Search for the cell housing the specified text and yield its [x, y] center coordinate. 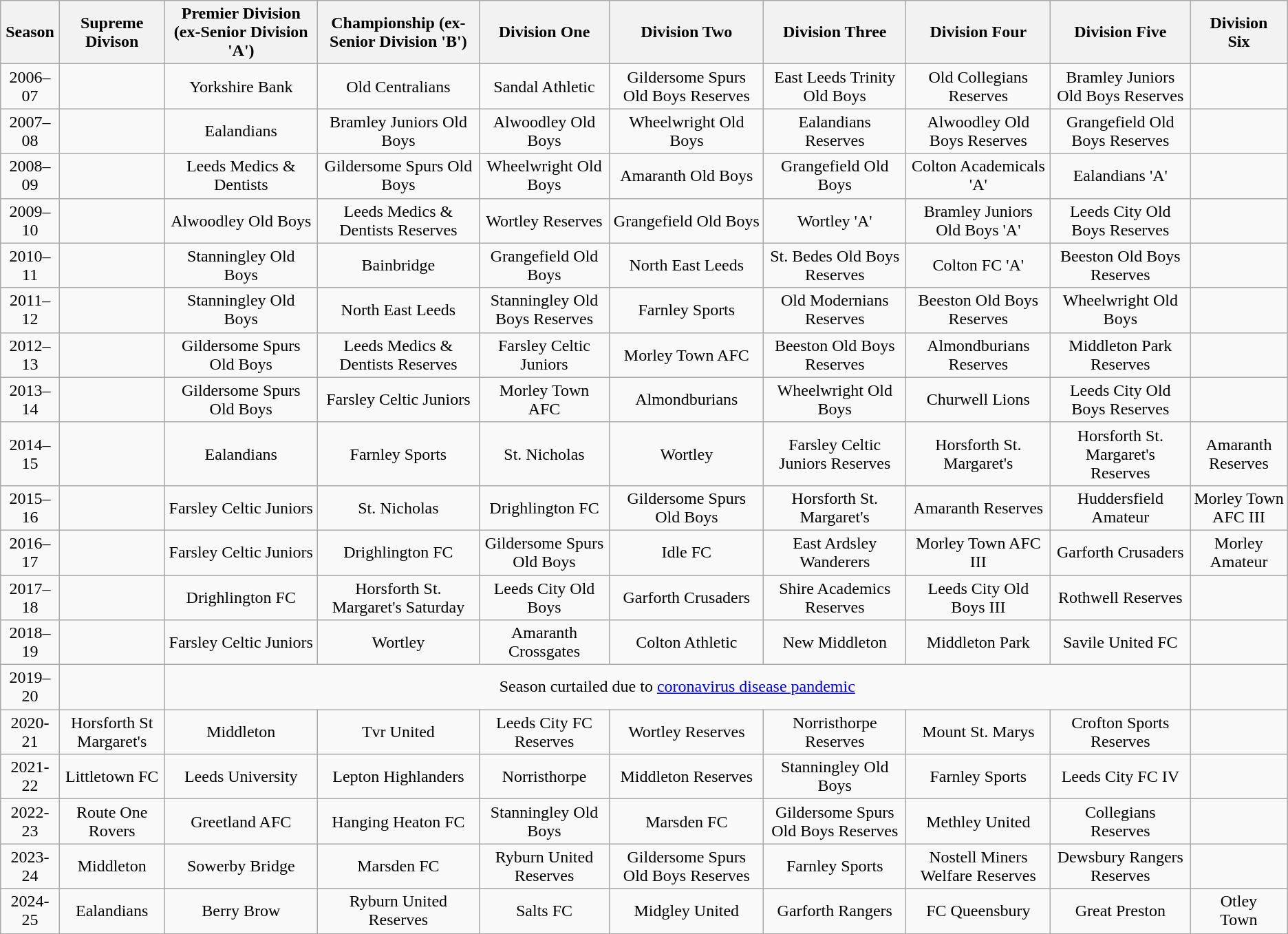
2016–17 [30, 552]
Nostell Miners Welfare Reserves [978, 866]
Old Centralians [398, 87]
2015–16 [30, 508]
Colton Academicals 'A' [978, 176]
Horsforth St. Margaret's Reserves [1120, 454]
Horsforth St. Margaret's Saturday [398, 597]
Farsley Celtic Juniors Reserves [835, 454]
Norristhorpe [544, 776]
Rothwell Reserves [1120, 597]
Tvr United [398, 732]
Greetland AFC [241, 822]
Leeds City FC IV [1120, 776]
2017–18 [30, 597]
New Middleton [835, 643]
Route One Rovers [111, 822]
2012–13 [30, 355]
Colton Athletic [687, 643]
2013–14 [30, 399]
Middleton Park Reserves [1120, 355]
2014–15 [30, 454]
Methley United [978, 822]
Idle FC [687, 552]
2019–20 [30, 687]
2009–10 [30, 220]
2021-22 [30, 776]
Great Preston [1120, 911]
OtleyTown [1239, 911]
Amaranth Crossgates [544, 643]
Mount St. Marys [978, 732]
Shire Academics Reserves [835, 597]
2020-21 [30, 732]
Horsforth St Margaret's [111, 732]
Division Two [687, 32]
Wortley 'A' [835, 220]
Almondburians Reserves [978, 355]
Colton FC 'A' [978, 266]
Yorkshire Bank [241, 87]
Championship (ex-Senior Division 'B') [398, 32]
2006–07 [30, 87]
Division One [544, 32]
2010–11 [30, 266]
Division Three [835, 32]
Middleton Park [978, 643]
Division Five [1120, 32]
Old Modernians Reserves [835, 310]
Savile United FC [1120, 643]
Berry Brow [241, 911]
Ealandians Reserves [835, 131]
Norristhorpe Reserves [835, 732]
Sowerby Bridge [241, 866]
Dewsbury Rangers Reserves [1120, 866]
Middleton Reserves [687, 776]
Midgley United [687, 911]
Bramley Juniors Old Boys Reserves [1120, 87]
Season [30, 32]
Supreme Divison [111, 32]
Amaranth Old Boys [687, 176]
Leeds City FC Reserves [544, 732]
2024-25 [30, 911]
Salts FC [544, 911]
Garforth Rangers [835, 911]
Bramley Juniors Old Boys [398, 131]
Crofton Sports Reserves [1120, 732]
Littletown FC [111, 776]
2007–08 [30, 131]
Leeds University [241, 776]
Leeds City Old Boys III [978, 597]
Bainbridge [398, 266]
FC Queensbury [978, 911]
Churwell Lions [978, 399]
Stanningley Old Boys Reserves [544, 310]
Leeds Medics & Dentists [241, 176]
Hanging Heaton FC [398, 822]
Morley Amateur [1239, 552]
Lepton Highlanders [398, 776]
Leeds City Old Boys [544, 597]
Grangefield Old Boys Reserves [1120, 131]
2023-24 [30, 866]
Ealandians 'A' [1120, 176]
Alwoodley Old Boys Reserves [978, 131]
DivisionSix [1239, 32]
2022-23 [30, 822]
Season curtailed due to coronavirus disease pandemic [677, 687]
Premier Division (ex-Senior Division 'A') [241, 32]
Division Four [978, 32]
East Leeds Trinity Old Boys [835, 87]
St. Bedes Old Boys Reserves [835, 266]
Sandal Athletic [544, 87]
Bramley Juniors Old Boys 'A' [978, 220]
Old Collegians Reserves [978, 87]
Almondburians [687, 399]
Huddersfield Amateur [1120, 508]
Collegians Reserves [1120, 822]
2018–19 [30, 643]
East Ardsley Wanderers [835, 552]
2008–09 [30, 176]
2011–12 [30, 310]
